Scan for the cell matching the given text and deliver its [X, Y] coordinate at center. 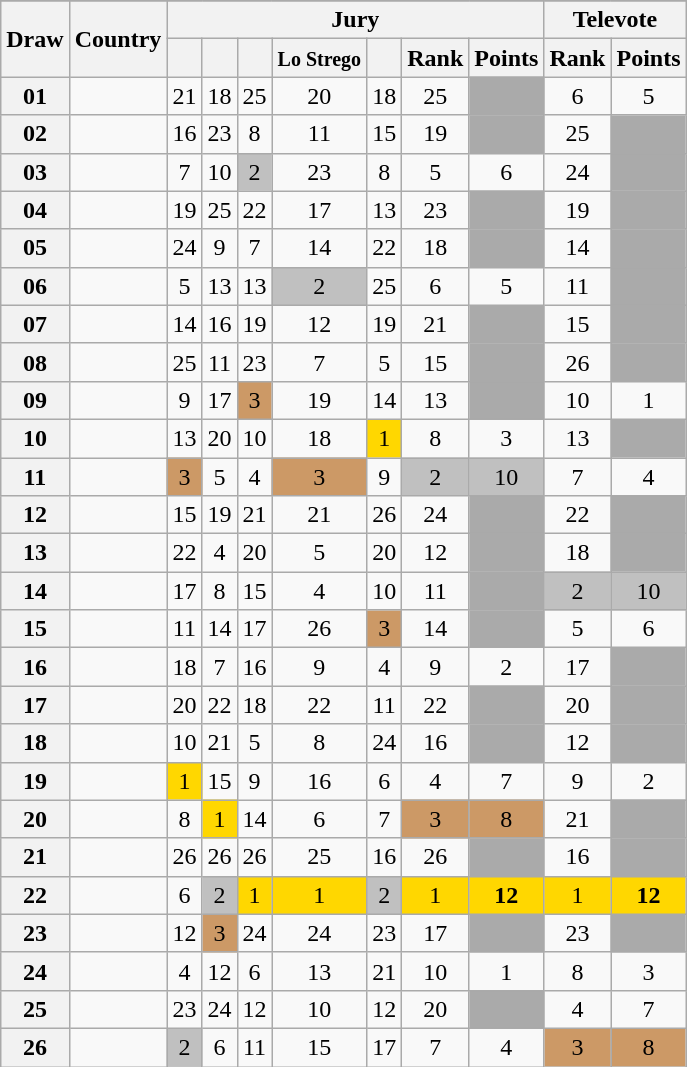
Country [118, 39]
07 [35, 324]
06 [35, 286]
09 [35, 400]
Lo Strego [320, 58]
03 [35, 172]
Draw [35, 39]
08 [35, 362]
Televote [615, 20]
Jury [356, 20]
02 [35, 134]
04 [35, 210]
05 [35, 248]
01 [35, 96]
